Find where the given text appears and provide that cell's center as [x, y] coordinate. 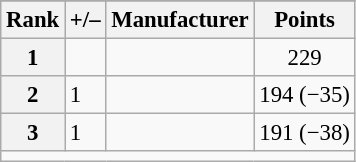
+/– [86, 20]
2 [33, 95]
Manufacturer [180, 20]
Points [304, 20]
Rank [33, 20]
229 [304, 58]
191 (−38) [304, 133]
3 [33, 133]
194 (−35) [304, 95]
